Find where the given text appears and provide that cell's center as (X, Y) coordinate. 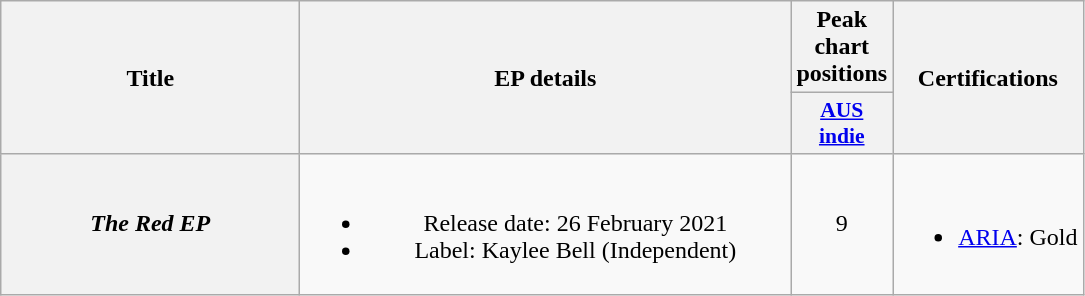
Certifications (988, 78)
Release date: 26 February 2021Label: Kaylee Bell (Independent) (546, 224)
ARIA: Gold (988, 224)
9 (842, 224)
EP details (546, 78)
The Red EP (150, 224)
AUS indie (842, 124)
Title (150, 78)
Peak chart positions (842, 47)
